Pinpoint the cell where the given text exists, returning its (x, y) midpoint coordinate. 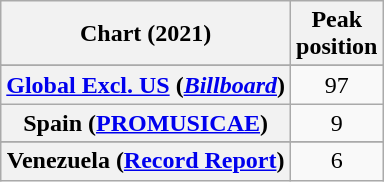
Chart (2021) (146, 34)
6 (337, 161)
Spain (PROMUSICAE) (146, 123)
Venezuela (Record Report) (146, 161)
Global Excl. US (Billboard) (146, 85)
9 (337, 123)
Peakposition (337, 34)
97 (337, 85)
